Pinpoint the cell where the given text exists, returning its [X, Y] midpoint coordinate. 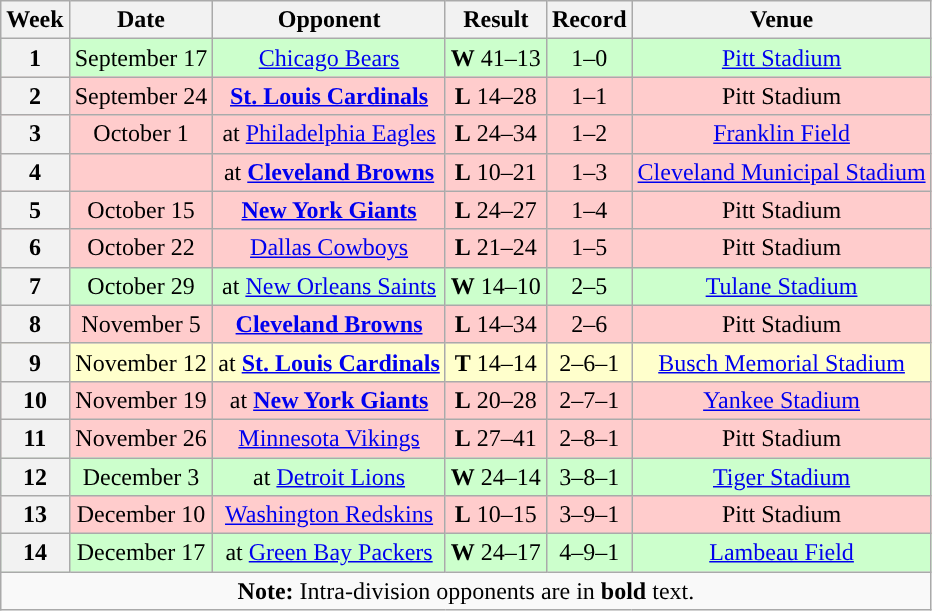
2 [35, 96]
at Cleveland Browns [329, 172]
Opponent [329, 20]
L 10–21 [496, 172]
November 19 [141, 400]
1–0 [589, 58]
Cleveland Browns [329, 324]
L 24–27 [496, 210]
Tulane Stadium [782, 286]
3–8–1 [589, 477]
1–5 [589, 248]
Chicago Bears [329, 58]
Result [496, 20]
T 14–14 [496, 362]
November 5 [141, 324]
W 24–17 [496, 553]
Week [35, 20]
New York Giants [329, 210]
W 14–10 [496, 286]
Tiger Stadium [782, 477]
2–6 [589, 324]
14 [35, 553]
at New Orleans Saints [329, 286]
3–9–1 [589, 515]
October 29 [141, 286]
L 27–41 [496, 438]
Yankee Stadium [782, 400]
13 [35, 515]
W 24–14 [496, 477]
Date [141, 20]
9 [35, 362]
Washington Redskins [329, 515]
2–5 [589, 286]
Cleveland Municipal Stadium [782, 172]
October 22 [141, 248]
4–9–1 [589, 553]
6 [35, 248]
December 17 [141, 553]
Minnesota Vikings [329, 438]
at Philadelphia Eagles [329, 134]
8 [35, 324]
Franklin Field [782, 134]
Venue [782, 20]
L 21–24 [496, 248]
St. Louis Cardinals [329, 96]
Record [589, 20]
December 10 [141, 515]
at Green Bay Packers [329, 553]
12 [35, 477]
11 [35, 438]
W 41–13 [496, 58]
November 12 [141, 362]
1–4 [589, 210]
L 10–15 [496, 515]
L 14–34 [496, 324]
September 24 [141, 96]
4 [35, 172]
2–6–1 [589, 362]
October 1 [141, 134]
3 [35, 134]
10 [35, 400]
Note: Intra-division opponents are in bold text. [466, 591]
Busch Memorial Stadium [782, 362]
L 24–34 [496, 134]
2–8–1 [589, 438]
1–2 [589, 134]
September 17 [141, 58]
Lambeau Field [782, 553]
December 3 [141, 477]
at New York Giants [329, 400]
at St. Louis Cardinals [329, 362]
at Detroit Lions [329, 477]
November 26 [141, 438]
5 [35, 210]
7 [35, 286]
2–7–1 [589, 400]
L 14–28 [496, 96]
L 20–28 [496, 400]
1–1 [589, 96]
1–3 [589, 172]
October 15 [141, 210]
1 [35, 58]
Dallas Cowboys [329, 248]
